Search for the cell housing the specified text and yield its [x, y] center coordinate. 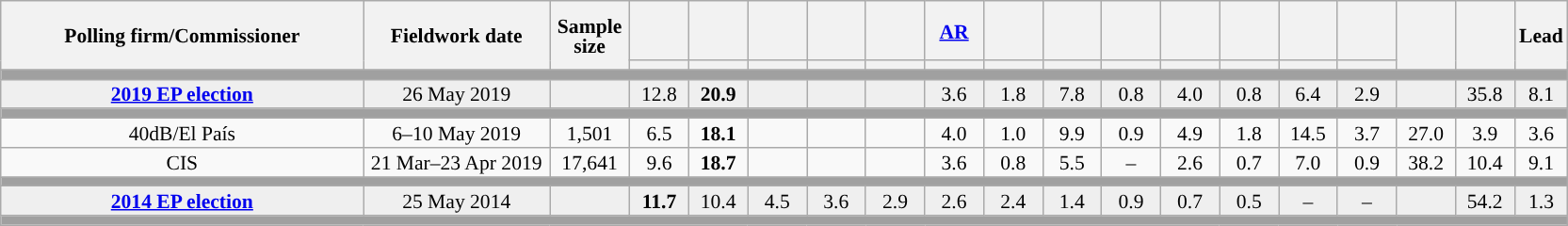
Lead [1541, 36]
0.5 [1249, 202]
18.1 [718, 134]
4.9 [1190, 134]
21 Mar–23 Apr 2019 [457, 162]
40dB/El País [183, 134]
35.8 [1484, 94]
2014 EP election [183, 202]
8.1 [1541, 94]
4.5 [778, 202]
1.0 [1013, 134]
2019 EP election [183, 94]
5.5 [1072, 162]
Sample size [590, 36]
3.9 [1484, 134]
1.3 [1541, 202]
9.1 [1541, 162]
6.4 [1309, 94]
Fieldwork date [457, 36]
9.9 [1072, 134]
11.7 [659, 202]
7.0 [1309, 162]
20.9 [718, 94]
9.6 [659, 162]
18.7 [718, 162]
14.5 [1309, 134]
CIS [183, 162]
6–10 May 2019 [457, 134]
Polling firm/Commissioner [183, 36]
2.4 [1013, 202]
1,501 [590, 134]
6.5 [659, 134]
AR [955, 30]
27.0 [1426, 134]
3.7 [1367, 134]
54.2 [1484, 202]
1.4 [1072, 202]
26 May 2019 [457, 94]
25 May 2014 [457, 202]
7.8 [1072, 94]
12.8 [659, 94]
17,641 [590, 162]
38.2 [1426, 162]
